Provide the [x, y] coordinate of the cell's center where the given text is located.  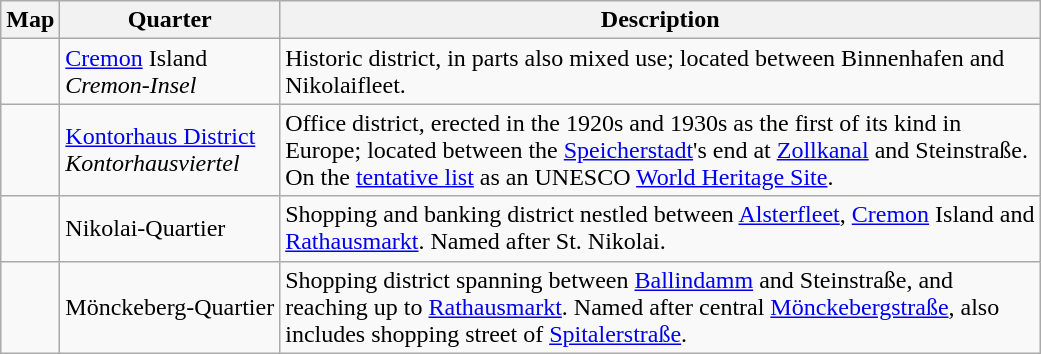
Cremon Island Cremon-Insel [170, 72]
Nikolai-Quartier [170, 228]
Quarter [170, 20]
Description [660, 20]
Shopping and banking district nestled between Alsterfleet, Cremon Island and Rathausmarkt. Named after St. Nikolai. [660, 228]
Map [30, 20]
Kontorhaus District Kontorhausviertel [170, 150]
Mönckeberg-Quartier [170, 307]
Historic district, in parts also mixed use; located between Binnenhafen and Nikolaifleet. [660, 72]
